Find where the given text appears and provide that cell's center as (X, Y) coordinate. 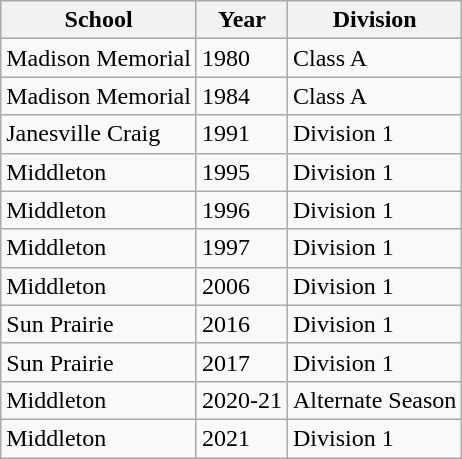
Alternate Season (375, 400)
2016 (242, 324)
2006 (242, 286)
School (99, 20)
Year (242, 20)
2020-21 (242, 400)
Division (375, 20)
Janesville Craig (99, 134)
2017 (242, 362)
1984 (242, 96)
1997 (242, 248)
1996 (242, 210)
1980 (242, 58)
2021 (242, 438)
1991 (242, 134)
1995 (242, 172)
